Extract the (X, Y) coordinate from the center of the cell holding the provided text.  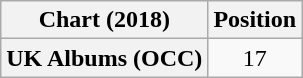
Position (255, 20)
17 (255, 58)
UK Albums (OCC) (104, 58)
Chart (2018) (104, 20)
